Output the [X, Y] coordinate of the center of the cell containing the given text.  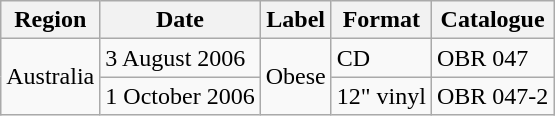
OBR 047-2 [492, 96]
1 October 2006 [180, 96]
CD [381, 58]
Date [180, 20]
Obese [296, 77]
OBR 047 [492, 58]
Format [381, 20]
3 August 2006 [180, 58]
Label [296, 20]
Australia [50, 77]
12" vinyl [381, 96]
Region [50, 20]
Catalogue [492, 20]
